From the cell containing the given text, extract its center point as [X, Y] coordinate. 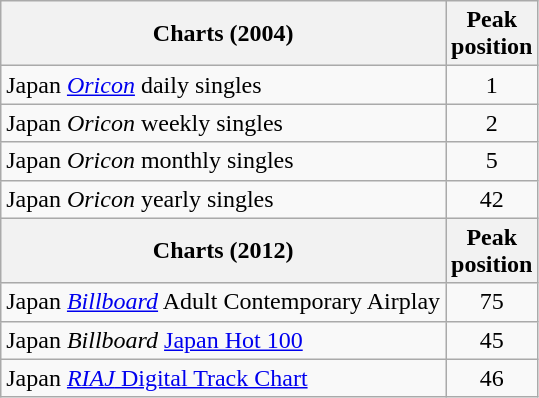
46 [492, 378]
45 [492, 340]
1 [492, 85]
Charts (2004) [224, 34]
Japan Billboard Japan Hot 100 [224, 340]
Japan Oricon yearly singles [224, 199]
5 [492, 161]
75 [492, 302]
Japan Oricon weekly singles [224, 123]
Charts (2012) [224, 250]
2 [492, 123]
Japan RIAJ Digital Track Chart [224, 378]
Japan Billboard Adult Contemporary Airplay [224, 302]
42 [492, 199]
Japan Oricon monthly singles [224, 161]
Japan Oricon daily singles [224, 85]
